Extract the (x, y) coordinate from the center of the cell holding the provided text.  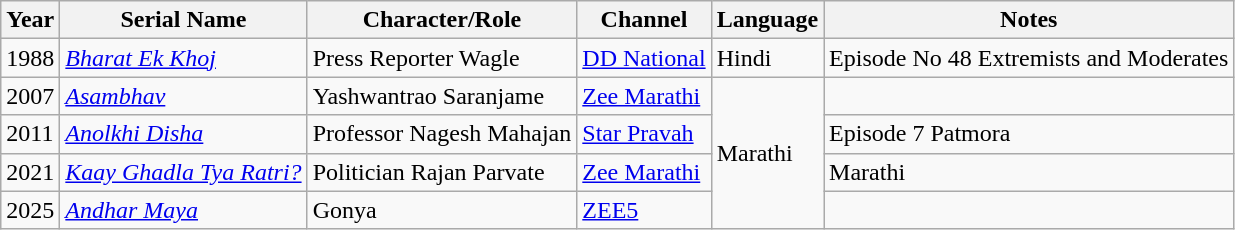
Politician Rajan Parvate (442, 172)
Episode No 48 Extremists and Moderates (1029, 58)
Gonya (442, 210)
Notes (1029, 20)
Anolkhi Disha (184, 134)
Hindi (767, 58)
Star Pravah (644, 134)
Asambhav (184, 96)
2021 (30, 172)
Kaay Ghadla Tya Ratri? (184, 172)
Year (30, 20)
1988 (30, 58)
ZEE5 (644, 210)
Character/Role (442, 20)
2007 (30, 96)
Yashwantrao Saranjame (442, 96)
Professor Nagesh Mahajan (442, 134)
Episode 7 Patmora (1029, 134)
Channel (644, 20)
Press Reporter Wagle (442, 58)
Bharat Ek Khoj (184, 58)
Language (767, 20)
2025 (30, 210)
Andhar Maya (184, 210)
DD National (644, 58)
Serial Name (184, 20)
2011 (30, 134)
